Determine the [x, y] coordinate at the center of the cell enclosing the given text.  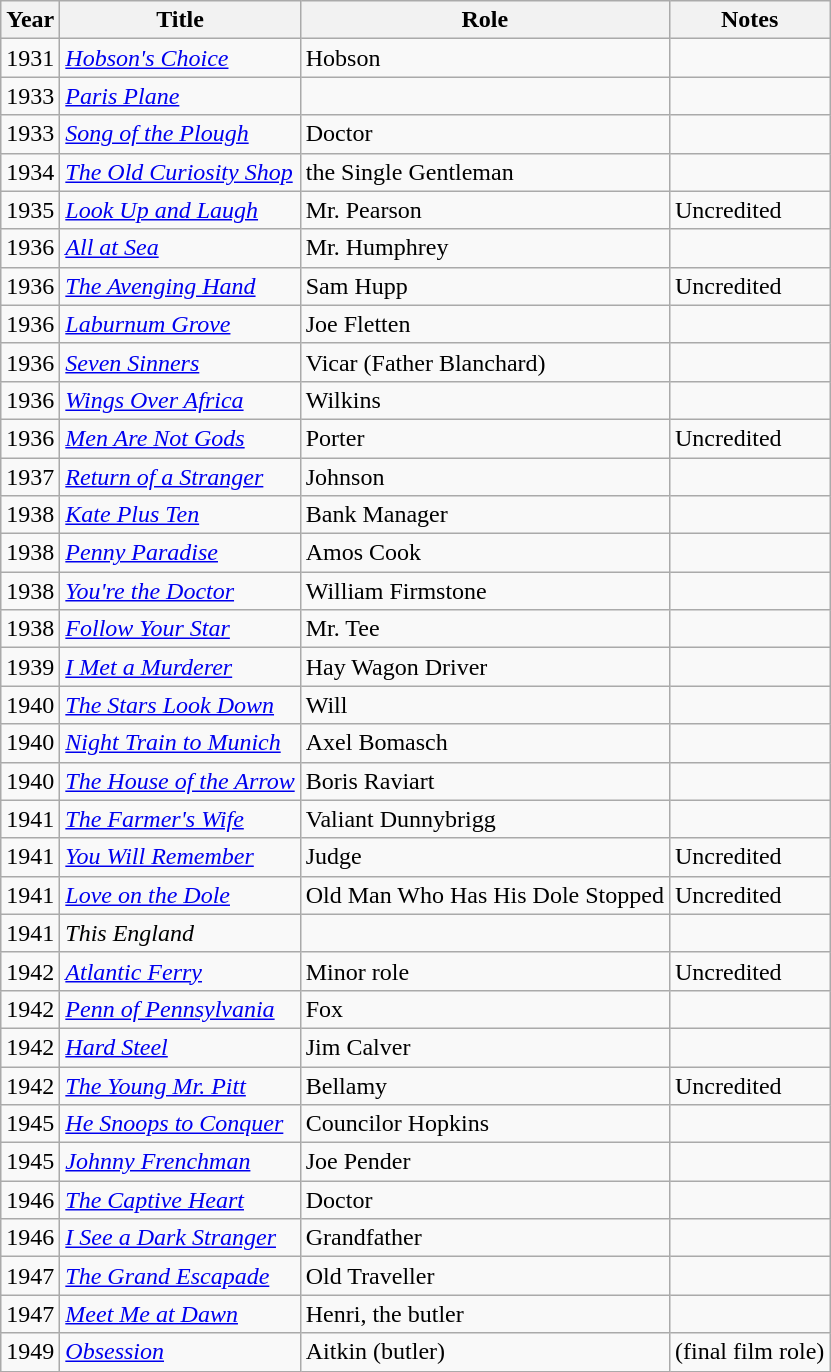
Kate Plus Ten [180, 515]
All at Sea [180, 248]
Sam Hupp [484, 286]
Bank Manager [484, 515]
He Snoops to Conquer [180, 1124]
Valiant Dunnybrigg [484, 819]
1939 [30, 667]
Laburnum Grove [180, 324]
The Farmer's Wife [180, 819]
Title [180, 20]
I Met a Murderer [180, 667]
Mr. Tee [484, 629]
The Young Mr. Pitt [180, 1085]
Obsession [180, 1352]
Vicar (Father Blanchard) [484, 362]
Hobson [484, 58]
1935 [30, 210]
Mr. Pearson [484, 210]
Joe Pender [484, 1162]
You're the Doctor [180, 591]
Love on the Dole [180, 895]
Joe Fletten [484, 324]
The Grand Escapade [180, 1276]
The Avenging Hand [180, 286]
Men Are Not Gods [180, 438]
Boris Raviart [484, 781]
Porter [484, 438]
Return of a Stranger [180, 477]
William Firmstone [484, 591]
The Captive Heart [180, 1200]
Johnny Frenchman [180, 1162]
Look Up and Laugh [180, 210]
Wilkins [484, 400]
Hay Wagon Driver [484, 667]
Paris Plane [180, 96]
Judge [484, 857]
Year [30, 20]
Councilor Hopkins [484, 1124]
Follow Your Star [180, 629]
Atlantic Ferry [180, 971]
Fox [484, 1009]
1934 [30, 172]
Johnson [484, 477]
Meet Me at Dawn [180, 1314]
The Stars Look Down [180, 705]
The Old Curiosity Shop [180, 172]
Henri, the butler [484, 1314]
Penn of Pennsylvania [180, 1009]
Minor role [484, 971]
The House of the Arrow [180, 781]
(final film role) [749, 1352]
Aitkin (butler) [484, 1352]
1937 [30, 477]
Hard Steel [180, 1047]
This England [180, 933]
Penny Paradise [180, 553]
I See a Dark Stranger [180, 1238]
Night Train to Munich [180, 743]
Will [484, 705]
1949 [30, 1352]
the Single Gentleman [484, 172]
Role [484, 20]
Jim Calver [484, 1047]
Notes [749, 20]
Song of the Plough [180, 134]
Seven Sinners [180, 362]
Mr. Humphrey [484, 248]
Hobson's Choice [180, 58]
Axel Bomasch [484, 743]
Grandfather [484, 1238]
Bellamy [484, 1085]
Old Man Who Has His Dole Stopped [484, 895]
Amos Cook [484, 553]
You Will Remember [180, 857]
1931 [30, 58]
Wings Over Africa [180, 400]
Old Traveller [484, 1276]
